Return the (X, Y) coordinate for the center point of the cell that contains the specified text.  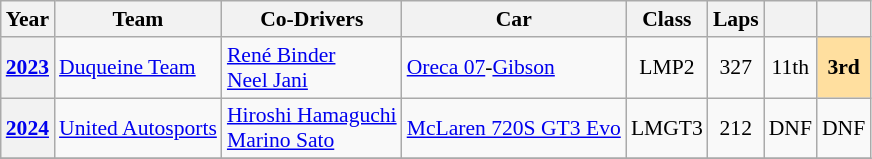
McLaren 720S GT3 Evo (514, 128)
2023 (28, 68)
Hiroshi Hamaguchi Marino Sato (312, 128)
11th (790, 68)
LMGT3 (667, 128)
Duqueine Team (138, 68)
212 (736, 128)
United Autosports (138, 128)
Oreca 07-Gibson (514, 68)
Class (667, 19)
Car (514, 19)
Laps (736, 19)
René Binder Neel Jani (312, 68)
327 (736, 68)
LMP2 (667, 68)
Co-Drivers (312, 19)
Team (138, 19)
Year (28, 19)
2024 (28, 128)
3rd (844, 68)
